From the cell containing the given text, extract its center point as (X, Y) coordinate. 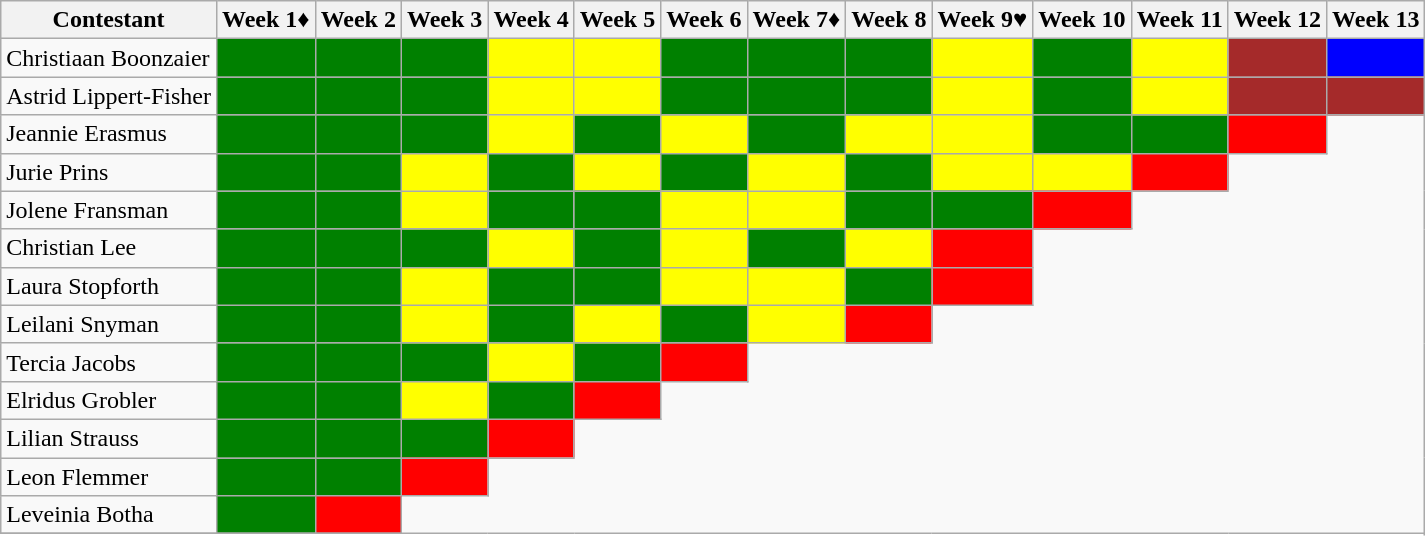
Week 7♦ (796, 20)
Astrid Lippert-Fisher (109, 96)
Week 10 (1082, 20)
Contestant (109, 20)
Week 9♥ (982, 20)
Christiaan Boonzaier (109, 58)
Laura Stopforth (109, 286)
Jeannie Erasmus (109, 134)
Elridus Grobler (109, 400)
Week 6 (704, 20)
Week 1♦ (266, 20)
Jolene Fransman (109, 210)
Leveinia Botha (109, 515)
Week 12 (1277, 20)
Week 3 (444, 20)
Week 5 (617, 20)
Leon Flemmer (109, 477)
Week 8 (889, 20)
Week 4 (531, 20)
Tercia Jacobs (109, 362)
Week 13 (1376, 20)
Christian Lee (109, 248)
Jurie Prins (109, 172)
Week 11 (1180, 20)
Leilani Snyman (109, 324)
Week 2 (358, 20)
Lilian Strauss (109, 438)
